Find where the given text appears and provide that cell's center as [x, y] coordinate. 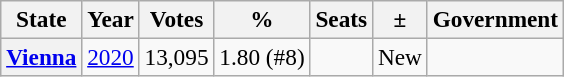
State [42, 19]
13,095 [176, 57]
Seats [342, 19]
Votes [176, 19]
1.80 (#8) [262, 57]
% [262, 19]
Year [110, 19]
± [400, 19]
Government [495, 19]
Vienna [42, 57]
New [400, 57]
2020 [110, 57]
